Scan for the cell matching the given text and deliver its [x, y] coordinate at center. 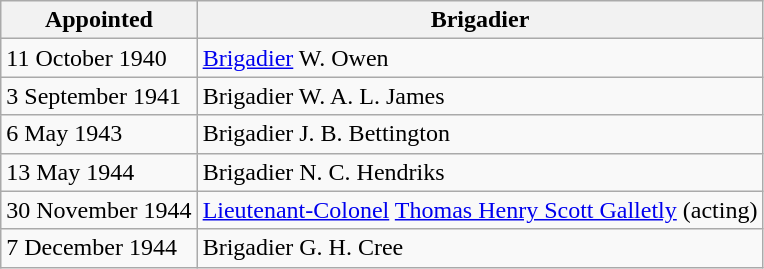
3 September 1941 [99, 96]
30 November 1944 [99, 210]
Brigadier W. Owen [480, 58]
Lieutenant-Colonel Thomas Henry Scott Galletly (acting) [480, 210]
Brigadier W. A. L. James [480, 96]
Brigadier J. B. Bettington [480, 134]
Brigadier [480, 20]
Brigadier N. C. Hendriks [480, 172]
Brigadier G. H. Cree [480, 248]
7 December 1944 [99, 248]
Appointed [99, 20]
13 May 1944 [99, 172]
11 October 1940 [99, 58]
6 May 1943 [99, 134]
